Return (x, y) of the center of cell containing provided text 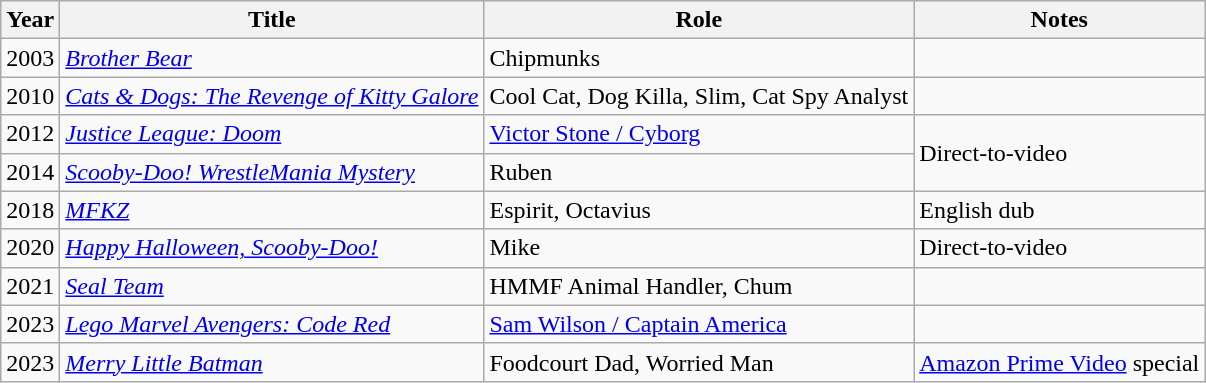
HMMF Animal Handler, Chum (699, 286)
Brother Bear (272, 58)
Sam Wilson / Captain America (699, 324)
Happy Halloween, Scooby-Doo! (272, 248)
2020 (30, 248)
Mike (699, 248)
Cool Cat, Dog Killa, Slim, Cat Spy Analyst (699, 96)
Amazon Prime Video special (1060, 362)
MFKZ (272, 210)
Cats & Dogs: The Revenge of Kitty Galore (272, 96)
Title (272, 20)
Espirit, Octavius (699, 210)
Ruben (699, 172)
Seal Team (272, 286)
2018 (30, 210)
2021 (30, 286)
2012 (30, 134)
Justice League: Doom (272, 134)
Victor Stone / Cyborg (699, 134)
Year (30, 20)
Role (699, 20)
2003 (30, 58)
2010 (30, 96)
Foodcourt Dad, Worried Man (699, 362)
Merry Little Batman (272, 362)
Lego Marvel Avengers: Code Red (272, 324)
Scooby-Doo! WrestleMania Mystery (272, 172)
Notes (1060, 20)
Chipmunks (699, 58)
English dub (1060, 210)
2014 (30, 172)
